Return [x, y] of the center of cell containing provided text 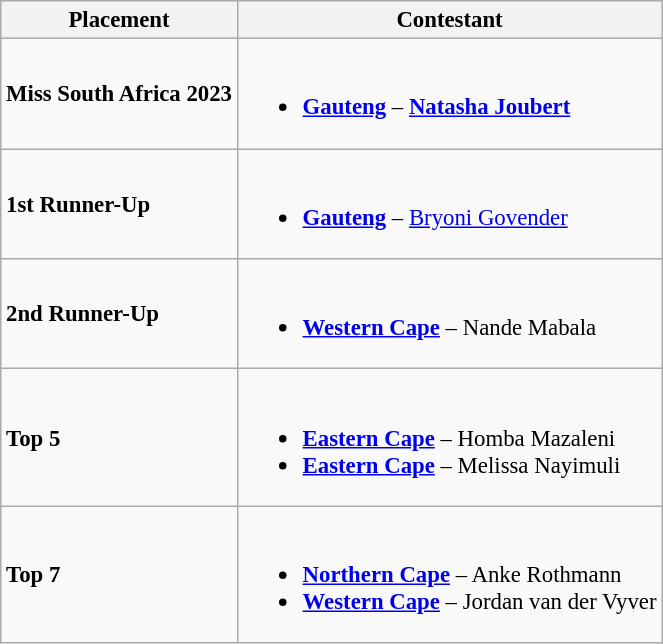
Top 7 [120, 574]
Placement [120, 20]
Miss South Africa 2023 [120, 94]
1st Runner-Up [120, 204]
Gauteng – Natasha Joubert [449, 94]
Top 5 [120, 438]
Gauteng – Bryoni Govender [449, 204]
Western Cape – Nande Mabala [449, 314]
Contestant [449, 20]
Northern Cape – Anke RothmannWestern Cape – Jordan van der Vyver [449, 574]
Eastern Cape – Homba MazaleniEastern Cape – Melissa Nayimuli [449, 438]
2nd Runner-Up [120, 314]
